For the text-containing cell, return its midpoint in [X, Y] coordinate format. 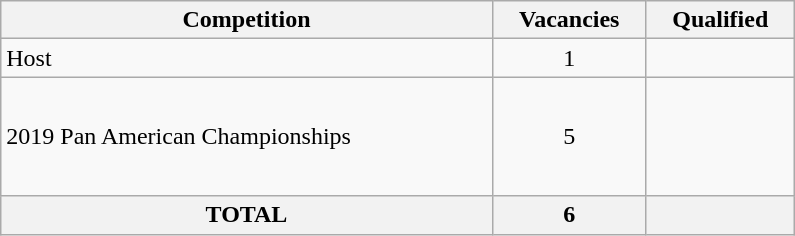
Qualified [720, 20]
TOTAL [246, 215]
2019 Pan American Championships [246, 136]
5 [569, 136]
1 [569, 58]
Competition [246, 20]
Vacancies [569, 20]
6 [569, 215]
Host [246, 58]
